Return [X, Y] of the center of cell containing provided text 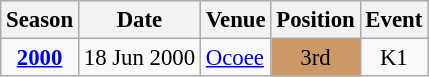
Venue [236, 20]
18 Jun 2000 [139, 58]
Ocoee [236, 58]
K1 [394, 58]
Event [394, 20]
Season [40, 20]
3rd [316, 58]
Position [316, 20]
2000 [40, 58]
Date [139, 20]
